Identify which cell holds the provided text, then report its [x, y] central coordinate. 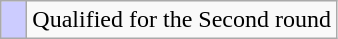
Qualified for the Second round [182, 20]
